Find where the given text appears and provide that cell's center as (x, y) coordinate. 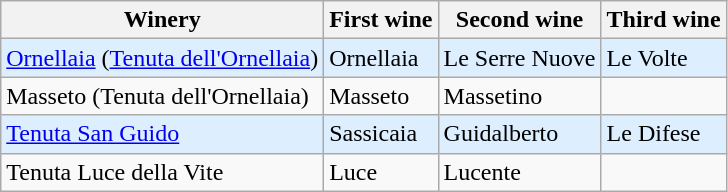
Luce (381, 172)
Le Volte (664, 58)
Le Serre Nuove (520, 58)
Tenuta San Guido (162, 134)
Third wine (664, 20)
Le Difese (664, 134)
Massetino (520, 96)
Guidalberto (520, 134)
Sassicaia (381, 134)
Winery (162, 20)
Masseto (381, 96)
Tenuta Luce della Vite (162, 172)
First wine (381, 20)
Masseto (Tenuta dell'Ornellaia) (162, 96)
Lucente (520, 172)
Second wine (520, 20)
Ornellaia (Tenuta dell'Ornellaia) (162, 58)
Ornellaia (381, 58)
